Identify which cell holds the provided text, then report its (X, Y) central coordinate. 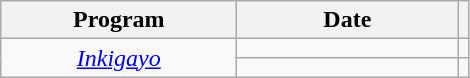
Inkigayo (119, 58)
Program (119, 20)
Date (348, 20)
